Capture the cell that displays the provided text and extract its [X, Y] central coordinate. 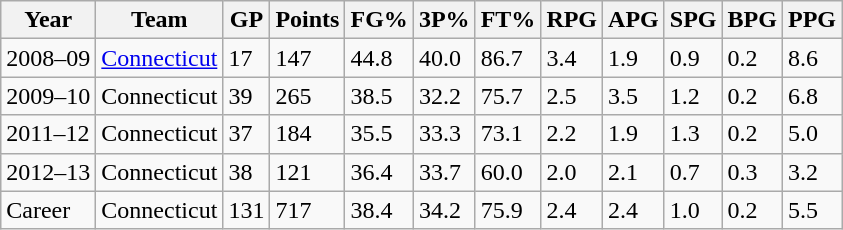
2011–12 [48, 134]
2.5 [572, 96]
2.1 [634, 172]
36.4 [379, 172]
0.3 [752, 172]
265 [308, 96]
32.2 [444, 96]
3.2 [812, 172]
3P% [444, 20]
38.5 [379, 96]
3.4 [572, 58]
2012–13 [48, 172]
Points [308, 20]
44.8 [379, 58]
Team [160, 20]
6.8 [812, 96]
17 [246, 58]
8.6 [812, 58]
2009–10 [48, 96]
5.5 [812, 210]
121 [308, 172]
Career [48, 210]
PPG [812, 20]
0.9 [693, 58]
86.7 [508, 58]
35.5 [379, 134]
0.7 [693, 172]
131 [246, 210]
RPG [572, 20]
Year [48, 20]
147 [308, 58]
184 [308, 134]
717 [308, 210]
38.4 [379, 210]
FT% [508, 20]
1.3 [693, 134]
73.1 [508, 134]
1.2 [693, 96]
33.3 [444, 134]
5.0 [812, 134]
40.0 [444, 58]
FG% [379, 20]
39 [246, 96]
38 [246, 172]
2008–09 [48, 58]
BPG [752, 20]
75.9 [508, 210]
33.7 [444, 172]
2.0 [572, 172]
3.5 [634, 96]
37 [246, 134]
GP [246, 20]
APG [634, 20]
75.7 [508, 96]
1.0 [693, 210]
2.2 [572, 134]
SPG [693, 20]
34.2 [444, 210]
60.0 [508, 172]
